Return (x, y) of the center of cell containing provided text 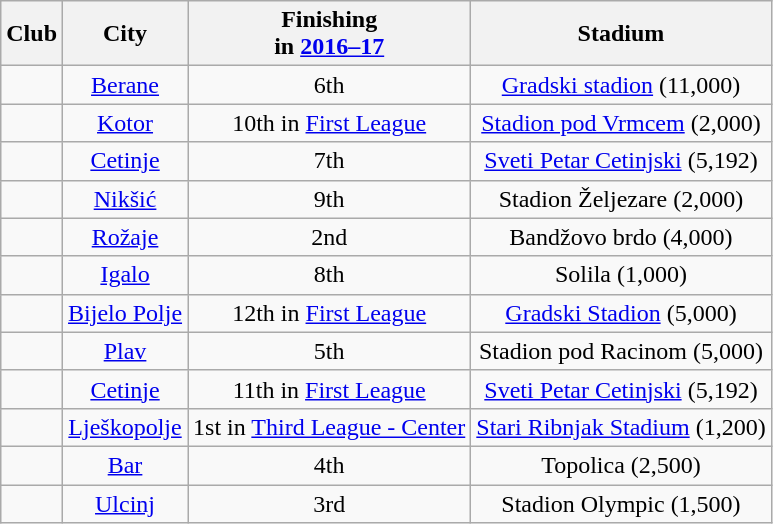
Solila (1,000) (621, 275)
Stadion Olympic (1,500) (621, 503)
Topolica (2,500) (621, 465)
Igalo (126, 275)
5th (330, 351)
11th in First League (330, 389)
Stadion Željezare (2,000) (621, 199)
Plav (126, 351)
Finishing in 2016–17 (330, 34)
2nd (330, 237)
Nikšić (126, 199)
9th (330, 199)
Gradski Stadion (5,000) (621, 313)
12th in First League (330, 313)
Stadium (621, 34)
Bandžovo brdo (4,000) (621, 237)
4th (330, 465)
8th (330, 275)
Club (32, 34)
7th (330, 161)
Stadion pod Vrmcem (2,000) (621, 123)
Gradski stadion (11,000) (621, 85)
3rd (330, 503)
Ulcinj (126, 503)
Stari Ribnjak Stadium (1,200) (621, 427)
City (126, 34)
Stadion pod Racinom (5,000) (621, 351)
Lješkopolje (126, 427)
Berane (126, 85)
Bar (126, 465)
Kotor (126, 123)
Rožaje (126, 237)
10th in First League (330, 123)
6th (330, 85)
1st in Third League - Center (330, 427)
Bijelo Polje (126, 313)
